Search for the cell housing the specified text and yield its (X, Y) center coordinate. 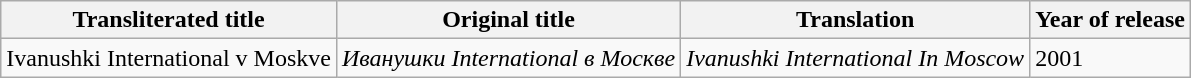
2001 (1110, 58)
Иванушки International в Москве (508, 58)
Translation (856, 20)
Year of release (1110, 20)
Transliterated title (169, 20)
Ivanushki International In Moscow (856, 58)
Original title (508, 20)
Ivanushki International v Moskve (169, 58)
